Determine the (X, Y) coordinate at the center of the cell enclosing the given text.  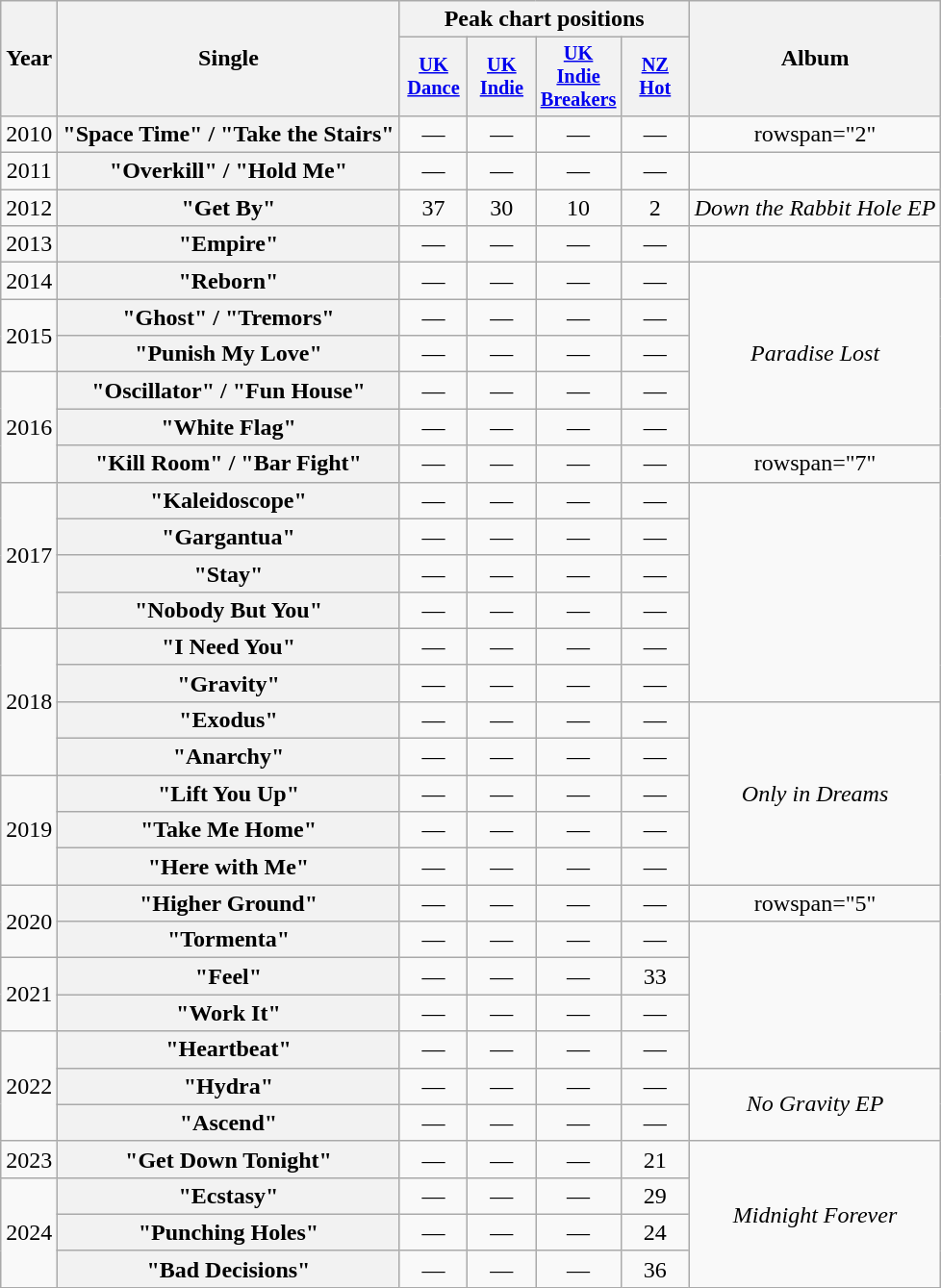
"Here with Me" (229, 867)
"Ecstasy" (229, 1196)
"Punish My Love" (229, 354)
"White Flag" (229, 427)
Year (29, 59)
37 (433, 208)
"Get Down Tonight" (229, 1159)
2013 (29, 244)
"Anarchy" (229, 757)
"Nobody But You" (229, 610)
NZHot (654, 77)
10 (579, 208)
"Empire" (229, 244)
UKIndie (502, 77)
UKDance (433, 77)
UKIndieBreakers (579, 77)
"Higher Ground" (229, 903)
2023 (29, 1159)
"Kaleidoscope" (229, 500)
2012 (29, 208)
2017 (29, 555)
Only in Dreams (815, 793)
2018 (29, 701)
"Lift You Up" (229, 794)
"Kill Room" / "Bar Fight" (229, 464)
"Heartbeat" (229, 1049)
"Ascend" (229, 1123)
"Tormenta" (229, 940)
"Get By" (229, 208)
2014 (29, 281)
2 (654, 208)
Single (229, 59)
2016 (29, 427)
30 (502, 208)
Down the Rabbit Hole EP (815, 208)
"Hydra" (229, 1086)
2011 (29, 171)
Midnight Forever (815, 1214)
"Oscillator" / "Fun House" (229, 391)
"Work It" (229, 1013)
No Gravity EP (815, 1104)
"Overkill" / "Hold Me" (229, 171)
2022 (29, 1086)
"Feel" (229, 976)
"Bad Decisions" (229, 1269)
2020 (29, 922)
21 (654, 1159)
"Stay" (229, 573)
2024 (29, 1232)
"I Need You" (229, 646)
2015 (29, 336)
"Reborn" (229, 281)
"Take Me Home" (229, 830)
Paradise Lost (815, 354)
2010 (29, 134)
"Punching Holes" (229, 1232)
Peak chart positions (545, 19)
Album (815, 59)
2019 (29, 830)
rowspan="2" (815, 134)
"Exodus" (229, 720)
"Ghost" / "Tremors" (229, 317)
33 (654, 976)
36 (654, 1269)
"Gravity" (229, 683)
29 (654, 1196)
rowspan="5" (815, 903)
24 (654, 1232)
rowspan="7" (815, 464)
"Space Time" / "Take the Stairs" (229, 134)
2021 (29, 995)
"Gargantua" (229, 537)
